From the cell containing the given text, extract its center point as [X, Y] coordinate. 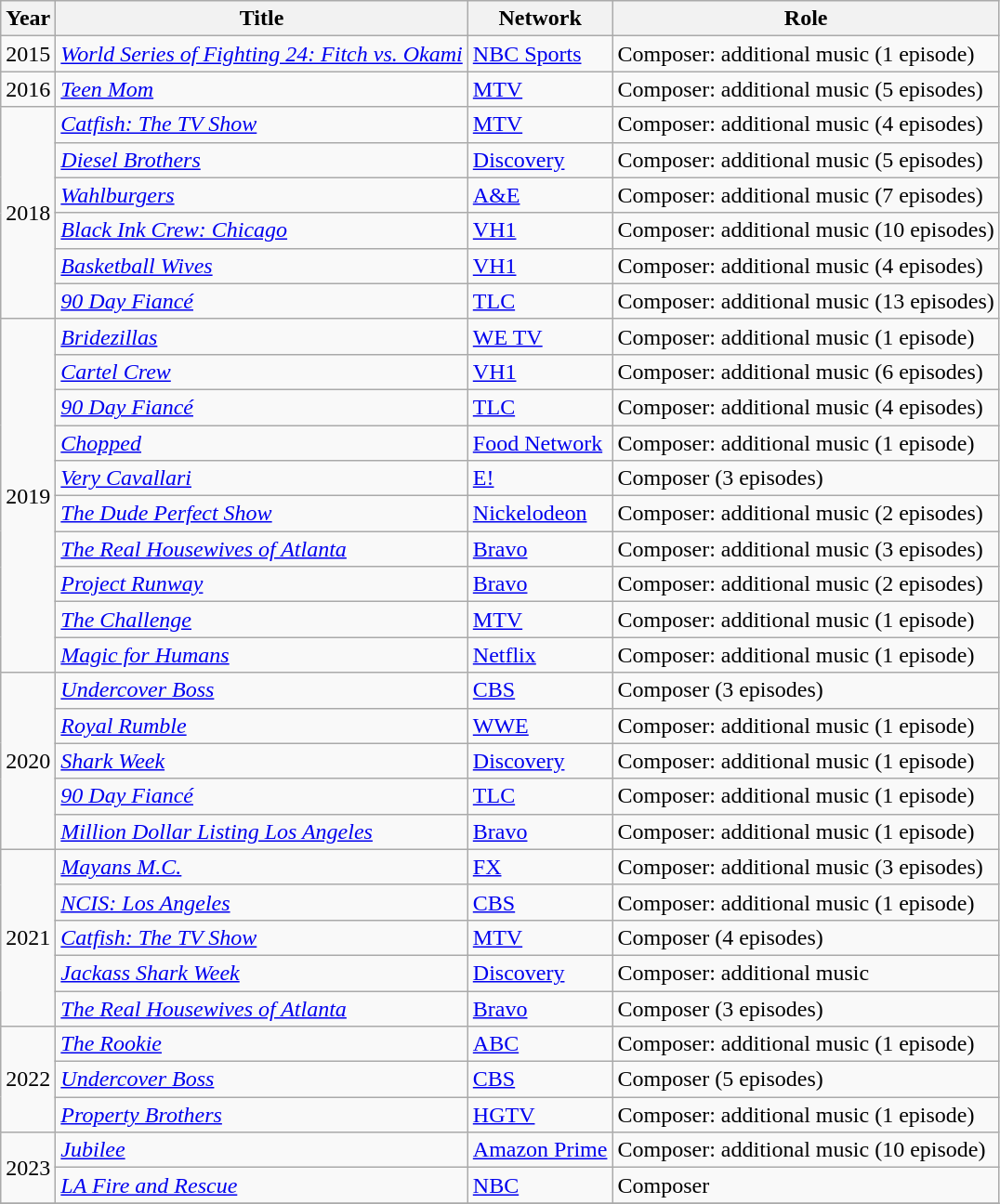
Composer: additional music (6 episodes) [806, 372]
FX [540, 867]
NBC Sports [540, 54]
2021 [28, 937]
HGTV [540, 1115]
Magic for Humans [262, 655]
Cartel Crew [262, 372]
Jackass Shark Week [262, 973]
2016 [28, 89]
Nickelodeon [540, 514]
Composer: additional music (7 episodes) [806, 195]
Title [262, 19]
The Rookie [262, 1044]
WE TV [540, 336]
Diesel Brothers [262, 160]
2023 [28, 1168]
Network [540, 19]
LA Fire and Rescue [262, 1185]
Composer (5 episodes) [806, 1080]
2022 [28, 1080]
Netflix [540, 655]
Teen Mom [262, 89]
Composer: additional music (10 episode) [806, 1150]
Chopped [262, 443]
Mayans M.C. [262, 867]
Property Brothers [262, 1115]
The Dude Perfect Show [262, 514]
Royal Rumble [262, 726]
World Series of Fighting 24: Fitch vs. Okami [262, 54]
2020 [28, 761]
The Challenge [262, 620]
Bridezillas [262, 336]
Composer: additional music (13 episodes) [806, 301]
Wahlburgers [262, 195]
Amazon Prime [540, 1150]
WWE [540, 726]
2015 [28, 54]
Composer: additional music [806, 973]
Year [28, 19]
Black Ink Crew: Chicago [262, 230]
Jubilee [262, 1150]
E! [540, 478]
NCIS: Los Angeles [262, 902]
Role [806, 19]
Million Dollar Listing Los Angeles [262, 831]
NBC [540, 1185]
Food Network [540, 443]
Project Runway [262, 584]
Composer (4 episodes) [806, 937]
2019 [28, 496]
2018 [28, 213]
Basketball Wives [262, 266]
A&E [540, 195]
ABC [540, 1044]
Composer [806, 1185]
Very Cavallari [262, 478]
Shark Week [262, 761]
Composer: additional music (10 episodes) [806, 230]
